Scan for the cell matching the given text and deliver its (X, Y) coordinate at center. 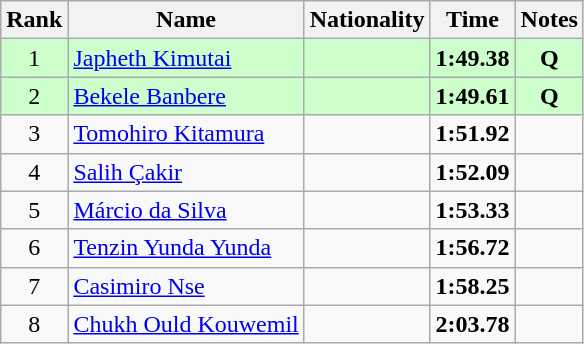
Tomohiro Kitamura (186, 134)
Time (472, 20)
3 (34, 134)
5 (34, 210)
Rank (34, 20)
Notes (549, 20)
Tenzin Yunda Yunda (186, 248)
Casimiro Nse (186, 286)
2:03.78 (472, 324)
4 (34, 172)
Bekele Banbere (186, 96)
Márcio da Silva (186, 210)
1:52.09 (472, 172)
Japheth Kimutai (186, 58)
6 (34, 248)
Salih Çakir (186, 172)
1:51.92 (472, 134)
Nationality (367, 20)
Chukh Ould Kouwemil (186, 324)
1:58.25 (472, 286)
1:49.61 (472, 96)
1:53.33 (472, 210)
1:56.72 (472, 248)
1:49.38 (472, 58)
2 (34, 96)
8 (34, 324)
7 (34, 286)
1 (34, 58)
Name (186, 20)
